For the text-containing cell, return its midpoint in (X, Y) coordinate format. 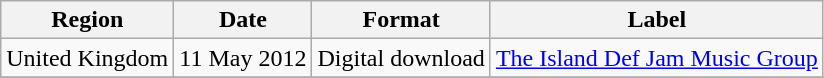
11 May 2012 (243, 58)
Format (401, 20)
Date (243, 20)
Region (88, 20)
United Kingdom (88, 58)
Digital download (401, 58)
The Island Def Jam Music Group (656, 58)
Label (656, 20)
